Locate the cell with the specified text and output its (x, y) center coordinate. 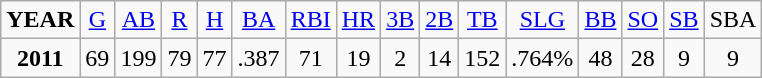
G (98, 20)
2B (440, 20)
28 (643, 58)
BB (600, 20)
71 (310, 58)
RBI (310, 20)
69 (98, 58)
19 (358, 58)
AB (138, 20)
2 (400, 58)
BA (258, 20)
SO (643, 20)
48 (600, 58)
SLG (542, 20)
SB (684, 20)
HR (358, 20)
3B (400, 20)
152 (482, 58)
199 (138, 58)
R (180, 20)
TB (482, 20)
SBA (733, 20)
.764% (542, 58)
79 (180, 58)
YEAR (40, 20)
.387 (258, 58)
2011 (40, 58)
77 (214, 58)
14 (440, 58)
H (214, 20)
